Return the (x, y) coordinate for the center point of the cell that contains the specified text.  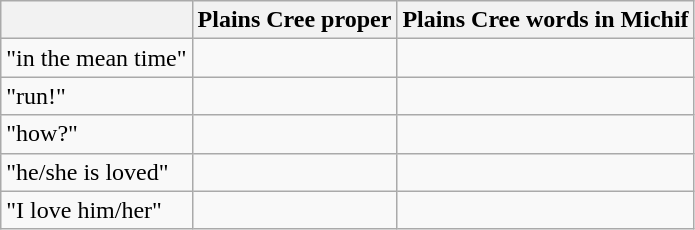
"I love him/her" (96, 210)
"run!" (96, 96)
"he/she is loved" (96, 172)
Plains Cree proper (294, 20)
"in the mean time" (96, 58)
Plains Cree words in Michif (546, 20)
"how?" (96, 134)
